From the cell containing the given text, extract its center point as (X, Y) coordinate. 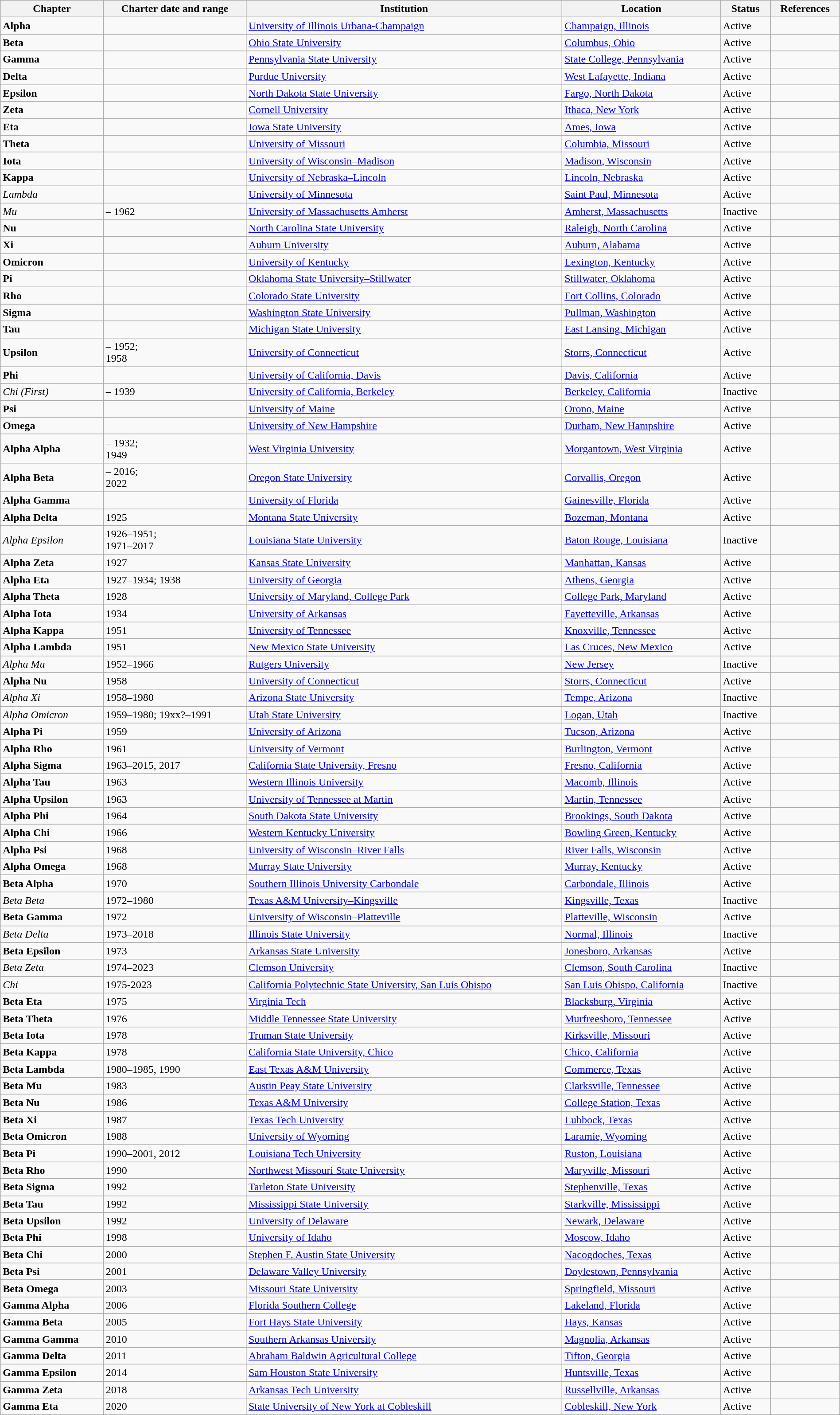
Alpha Omicron (52, 715)
University of Florida (404, 500)
North Carolina State University (404, 228)
– 1962 (175, 211)
Lubbock, Texas (642, 1120)
Alpha Mu (52, 664)
1986 (175, 1103)
Delta (52, 76)
Pennsylvania State University (404, 59)
University of Wisconsin–Platteville (404, 917)
2011 (175, 1356)
Beta Psi (52, 1271)
Beta Chi (52, 1255)
Beta Nu (52, 1103)
University of Georgia (404, 580)
South Dakota State University (404, 816)
1998 (175, 1238)
Logan, Utah (642, 715)
Amherst, Massachusetts (642, 211)
Eta (52, 127)
College Station, Texas (642, 1103)
Tifton, Georgia (642, 1356)
Beta Delta (52, 934)
Lakeland, Florida (642, 1305)
State University of New York at Cobleskill (404, 1407)
Stephen F. Austin State University (404, 1255)
East Lansing, Michigan (642, 329)
Arkansas State University (404, 951)
Nu (52, 228)
1976 (175, 1018)
1990 (175, 1170)
Austin Peay State University (404, 1086)
Doylestown, Pennsylvania (642, 1271)
Gamma Delta (52, 1356)
Texas Tech University (404, 1120)
1964 (175, 816)
2014 (175, 1373)
Beta Zeta (52, 968)
Beta Tau (52, 1204)
Clemson, South Carolina (642, 968)
Morgantown, West Virginia (642, 449)
Platteville, Wisconsin (642, 917)
– 1932;1949 (175, 449)
University of New Hampshire (404, 426)
Russellville, Arkansas (642, 1390)
Beta Lambda (52, 1069)
University of Wyoming (404, 1137)
Auburn University (404, 245)
Stephenville, Texas (642, 1187)
Kansas State University (404, 563)
Southern Arkansas University (404, 1339)
University of Nebraska–Lincoln (404, 177)
Beta Iota (52, 1035)
Kirksville, Missouri (642, 1035)
Alpha Beta (52, 477)
Madison, Wisconsin (642, 160)
1926–1951;1971–2017 (175, 540)
Las Cruces, New Mexico (642, 647)
– 2016;2022 (175, 477)
2010 (175, 1339)
University of Maine (404, 409)
Tempe, Arizona (642, 698)
North Dakota State University (404, 93)
1934 (175, 614)
2006 (175, 1305)
Oklahoma State University–Stillwater (404, 279)
Florida Southern College (404, 1305)
Illinois State University (404, 934)
Beta Xi (52, 1120)
University of Missouri (404, 144)
Alpha Upsilon (52, 799)
University of Wisconsin–Madison (404, 160)
Tarleton State University (404, 1187)
Burlington, Vermont (642, 748)
Oregon State University (404, 477)
River Falls, Wisconsin (642, 850)
Utah State University (404, 715)
Mississippi State University (404, 1204)
Alpha Psi (52, 850)
Columbia, Missouri (642, 144)
Alpha Rho (52, 748)
Ohio State University (404, 43)
Fayetteville, Arkansas (642, 614)
University of Maryland, College Park (404, 597)
Bozeman, Montana (642, 517)
Fort Collins, Colorado (642, 296)
Hays, Kansas (642, 1322)
California State University, Chico (404, 1052)
Delaware Valley University (404, 1271)
1952–1966 (175, 664)
Huntsville, Texas (642, 1373)
Gainesville, Florida (642, 500)
Arkansas Tech University (404, 1390)
Maryville, Missouri (642, 1170)
Iowa State University (404, 127)
Commerce, Texas (642, 1069)
1975 (175, 1001)
2001 (175, 1271)
New Mexico State University (404, 647)
1959–1980; 19xx?–1991 (175, 715)
1980–1985, 1990 (175, 1069)
Beta Epsilon (52, 951)
1959 (175, 731)
Beta (52, 43)
University of Vermont (404, 748)
Charter date and range (175, 9)
Texas A&M University (404, 1103)
University of Arizona (404, 731)
Alpha Gamma (52, 500)
Purdue University (404, 76)
Martin, Tennessee (642, 799)
Alpha Zeta (52, 563)
University of Massachusetts Amherst (404, 211)
Tau (52, 329)
Beta Pi (52, 1153)
University of Idaho (404, 1238)
Beta Eta (52, 1001)
1972 (175, 917)
Jonesboro, Arkansas (642, 951)
Springfield, Missouri (642, 1288)
2003 (175, 1288)
Gamma Alpha (52, 1305)
Theta (52, 144)
Omicron (52, 262)
Lexington, Kentucky (642, 262)
1974–2023 (175, 968)
Arizona State University (404, 698)
1970 (175, 883)
1958–1980 (175, 698)
Murfreesboro, Tennessee (642, 1018)
Washington State University (404, 313)
Carbondale, Illinois (642, 883)
Pi (52, 279)
Starkville, Mississippi (642, 1204)
Alpha Theta (52, 597)
1975-2023 (175, 985)
Sigma (52, 313)
Rutgers University (404, 664)
Tucson, Arizona (642, 731)
1973–2018 (175, 934)
1973 (175, 951)
1990–2001, 2012 (175, 1153)
Southern Illinois University Carbondale (404, 883)
Mu (52, 211)
University of Arkansas (404, 614)
Chico, California (642, 1052)
References (805, 9)
University of Delaware (404, 1221)
University of Wisconsin–River Falls (404, 850)
Ames, Iowa (642, 127)
Beta Rho (52, 1170)
Epsilon (52, 93)
Gamma Gamma (52, 1339)
East Texas A&M University (404, 1069)
Athens, Georgia (642, 580)
University of Kentucky (404, 262)
Chi (52, 985)
Missouri State University (404, 1288)
Gamma (52, 59)
Institution (404, 9)
Beta Phi (52, 1238)
Alpha Nu (52, 681)
Texas A&M University–Kingsville (404, 900)
Western Illinois University (404, 782)
Phi (52, 375)
University of California, Berkeley (404, 392)
Rho (52, 296)
Kingsville, Texas (642, 900)
Iota (52, 160)
Louisiana State University (404, 540)
Omega (52, 426)
Columbus, Ohio (642, 43)
Manhattan, Kansas (642, 563)
Nacogdoches, Texas (642, 1255)
San Luis Obispo, California (642, 985)
Cornell University (404, 110)
Alpha Xi (52, 698)
Alpha Delta (52, 517)
Macomb, Illinois (642, 782)
Alpha Chi (52, 833)
Orono, Maine (642, 409)
Alpha (52, 26)
State College, Pennsylvania (642, 59)
– 1952;1958 (175, 352)
Gamma Eta (52, 1407)
Lincoln, Nebraska (642, 177)
Montana State University (404, 517)
College Park, Maryland (642, 597)
West Virginia University (404, 449)
Fort Hays State University (404, 1322)
Champaign, Illinois (642, 26)
Alpha Epsilon (52, 540)
1983 (175, 1086)
University of Tennessee (404, 630)
Clemson University (404, 968)
Psi (52, 409)
New Jersey (642, 664)
Location (642, 9)
Baton Rouge, Louisiana (642, 540)
Beta Omicron (52, 1137)
University of Illinois Urbana-Champaign (404, 26)
Pullman, Washington (642, 313)
West Lafayette, Indiana (642, 76)
2005 (175, 1322)
Moscow, Idaho (642, 1238)
Ithaca, New York (642, 110)
Saint Paul, Minnesota (642, 194)
1927–1934; 1938 (175, 580)
1972–1980 (175, 900)
– 1939 (175, 392)
Alpha Phi (52, 816)
Louisiana Tech University (404, 1153)
Magnolia, Arkansas (642, 1339)
University of California, Davis (404, 375)
Stillwater, Oklahoma (642, 279)
Alpha Lambda (52, 647)
Kappa (52, 177)
Chapter (52, 9)
Durham, New Hampshire (642, 426)
California Polytechnic State University, San Luis Obispo (404, 985)
Alpha Pi (52, 731)
Zeta (52, 110)
2018 (175, 1390)
Alpha Eta (52, 580)
Brookings, South Dakota (642, 816)
Alpha Omega (52, 867)
Beta Gamma (52, 917)
1958 (175, 681)
Alpha Kappa (52, 630)
Fresno, California (642, 765)
Beta Omega (52, 1288)
Murray State University (404, 867)
Knoxville, Tennessee (642, 630)
Middle Tennessee State University (404, 1018)
Alpha Iota (52, 614)
Corvallis, Oregon (642, 477)
University of Tennessee at Martin (404, 799)
1927 (175, 563)
Raleigh, North Carolina (642, 228)
Gamma Epsilon (52, 1373)
Berkeley, California (642, 392)
California State University, Fresno (404, 765)
1925 (175, 517)
1961 (175, 748)
Chi (First) (52, 392)
2000 (175, 1255)
Upsilon (52, 352)
Beta Mu (52, 1086)
Ruston, Louisiana (642, 1153)
1987 (175, 1120)
Beta Alpha (52, 883)
Status (745, 9)
Newark, Delaware (642, 1221)
Cobleskill, New York (642, 1407)
Alpha Alpha (52, 449)
Alpha Tau (52, 782)
Clarksville, Tennessee (642, 1086)
Michigan State University (404, 329)
Gamma Beta (52, 1322)
Beta Beta (52, 900)
Western Kentucky University (404, 833)
University of Minnesota (404, 194)
Sam Houston State University (404, 1373)
Beta Upsilon (52, 1221)
Laramie, Wyoming (642, 1137)
Truman State University (404, 1035)
Bowling Green, Kentucky (642, 833)
1963–2015, 2017 (175, 765)
Colorado State University (404, 296)
Northwest Missouri State University (404, 1170)
Fargo, North Dakota (642, 93)
1966 (175, 833)
Beta Kappa (52, 1052)
Auburn, Alabama (642, 245)
Gamma Zeta (52, 1390)
Virginia Tech (404, 1001)
Alpha Sigma (52, 765)
Lambda (52, 194)
Beta Sigma (52, 1187)
Xi (52, 245)
Normal, Illinois (642, 934)
1988 (175, 1137)
Abraham Baldwin Agricultural College (404, 1356)
Davis, California (642, 375)
2020 (175, 1407)
1928 (175, 597)
Beta Theta (52, 1018)
Blacksburg, Virginia (642, 1001)
Murray, Kentucky (642, 867)
